Determine the (X, Y) coordinate at the center of the cell enclosing the given text.  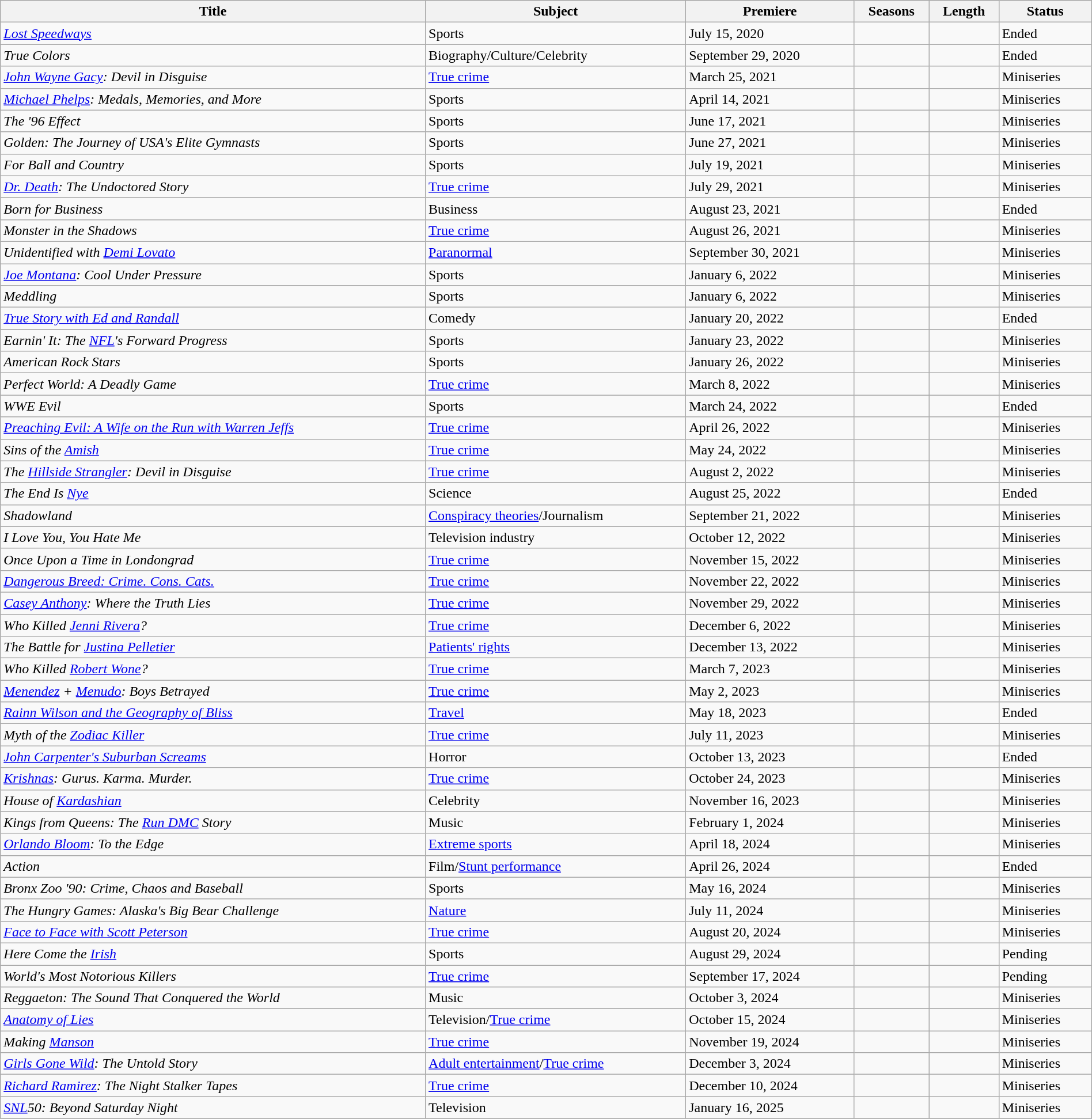
Born for Business (213, 208)
Adult entertainment/True crime (556, 1064)
Title (213, 12)
December 13, 2022 (770, 647)
August 20, 2024 (770, 932)
January 16, 2025 (770, 1107)
Sins of the Amish (213, 450)
World's Most Notorious Killers (213, 976)
October 3, 2024 (770, 998)
Television (556, 1107)
December 3, 2024 (770, 1064)
Girls Gone Wild: The Untold Story (213, 1064)
Science (556, 494)
October 24, 2023 (770, 779)
Business (556, 208)
Reggaeton: The Sound That Conquered the World (213, 998)
House of Kardashian (213, 801)
Earnin' It: The NFL's Forward Progress (213, 340)
Rainn Wilson and the Geography of Bliss (213, 713)
Television/True crime (556, 1020)
May 18, 2023 (770, 713)
Horror (556, 757)
Celebrity (556, 801)
Television industry (556, 537)
Length (964, 12)
August 23, 2021 (770, 208)
The Hillside Strangler: Devil in Disguise (213, 472)
November 22, 2022 (770, 581)
November 15, 2022 (770, 559)
September 21, 2022 (770, 515)
March 7, 2023 (770, 669)
The Battle for Justina Pelletier (213, 647)
Kings from Queens: The Run DMC Story (213, 822)
Orlando Bloom: To the Edge (213, 844)
August 29, 2024 (770, 954)
April 18, 2024 (770, 844)
Action (213, 866)
April 14, 2021 (770, 99)
Unidentified with Demi Lovato (213, 252)
Meddling (213, 297)
May 24, 2022 (770, 450)
July 15, 2020 (770, 33)
October 15, 2024 (770, 1020)
For Ball and Country (213, 165)
SNL50: Beyond Saturday Night (213, 1107)
Anatomy of Lies (213, 1020)
Who Killed Robert Wone? (213, 669)
Joe Montana: Cool Under Pressure (213, 275)
Preaching Evil: A Wife on the Run with Warren Jeffs (213, 428)
Film/Stunt performance (556, 866)
January 20, 2022 (770, 318)
Menendez + Menudo: Boys Betrayed (213, 691)
October 12, 2022 (770, 537)
November 19, 2024 (770, 1042)
September 30, 2021 (770, 252)
September 17, 2024 (770, 976)
Krishnas: Gurus. Karma. Murder. (213, 779)
July 11, 2024 (770, 910)
Biography/Culture/Celebrity (556, 55)
True Story with Ed and Randall (213, 318)
Who Killed Jenni Rivera? (213, 625)
June 17, 2021 (770, 121)
True Colors (213, 55)
March 24, 2022 (770, 406)
Travel (556, 713)
January 26, 2022 (770, 362)
July 11, 2023 (770, 735)
Making Manson (213, 1042)
July 19, 2021 (770, 165)
Comedy (556, 318)
March 25, 2021 (770, 77)
September 29, 2020 (770, 55)
Nature (556, 910)
Casey Anthony: Where the Truth Lies (213, 603)
July 29, 2021 (770, 187)
December 10, 2024 (770, 1086)
Shadowland (213, 515)
Golden: The Journey of USA's Elite Gymnasts (213, 143)
Monster in the Shadows (213, 230)
Face to Face with Scott Peterson (213, 932)
April 26, 2022 (770, 428)
June 27, 2021 (770, 143)
Michael Phelps: Medals, Memories, and More (213, 99)
Subject (556, 12)
May 16, 2024 (770, 888)
The Hungry Games: Alaska's Big Bear Challenge (213, 910)
Once Upon a Time in Londongrad (213, 559)
April 26, 2024 (770, 866)
August 26, 2021 (770, 230)
Premiere (770, 12)
Paranormal (556, 252)
WWE Evil (213, 406)
Status (1045, 12)
Perfect World: A Deadly Game (213, 384)
March 8, 2022 (770, 384)
Richard Ramirez: The Night Stalker Tapes (213, 1086)
November 16, 2023 (770, 801)
John Carpenter's Suburban Screams (213, 757)
May 2, 2023 (770, 691)
Lost Speedways (213, 33)
November 29, 2022 (770, 603)
The '96 Effect (213, 121)
Seasons (892, 12)
February 1, 2024 (770, 822)
Myth of the Zodiac Killer (213, 735)
The End Is Nye (213, 494)
I Love You, You Hate Me (213, 537)
Patients' rights (556, 647)
August 2, 2022 (770, 472)
John Wayne Gacy: Devil in Disguise (213, 77)
Bronx Zoo '90: Crime, Chaos and Baseball (213, 888)
Dr. Death: The Undoctored Story (213, 187)
December 6, 2022 (770, 625)
January 23, 2022 (770, 340)
August 25, 2022 (770, 494)
October 13, 2023 (770, 757)
Dangerous Breed: Crime. Cons. Cats. (213, 581)
Here Come the Irish (213, 954)
Extreme sports (556, 844)
Conspiracy theories/Journalism (556, 515)
American Rock Stars (213, 362)
